Provide the [x, y] coordinate of the cell's center where the given text is located.  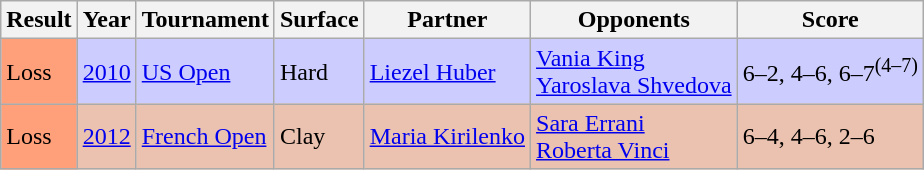
2012 [106, 136]
6–2, 4–6, 6–7(4–7) [830, 72]
Opponents [634, 20]
Surface [319, 20]
Maria Kirilenko [447, 136]
Sara Errani Roberta Vinci [634, 136]
US Open [205, 72]
6–4, 4–6, 2–6 [830, 136]
Partner [447, 20]
French Open [205, 136]
Clay [319, 136]
2010 [106, 72]
Tournament [205, 20]
Vania King Yaroslava Shvedova [634, 72]
Result [39, 20]
Liezel Huber [447, 72]
Score [830, 20]
Year [106, 20]
Hard [319, 72]
